For the text-containing cell, return its midpoint in [X, Y] coordinate format. 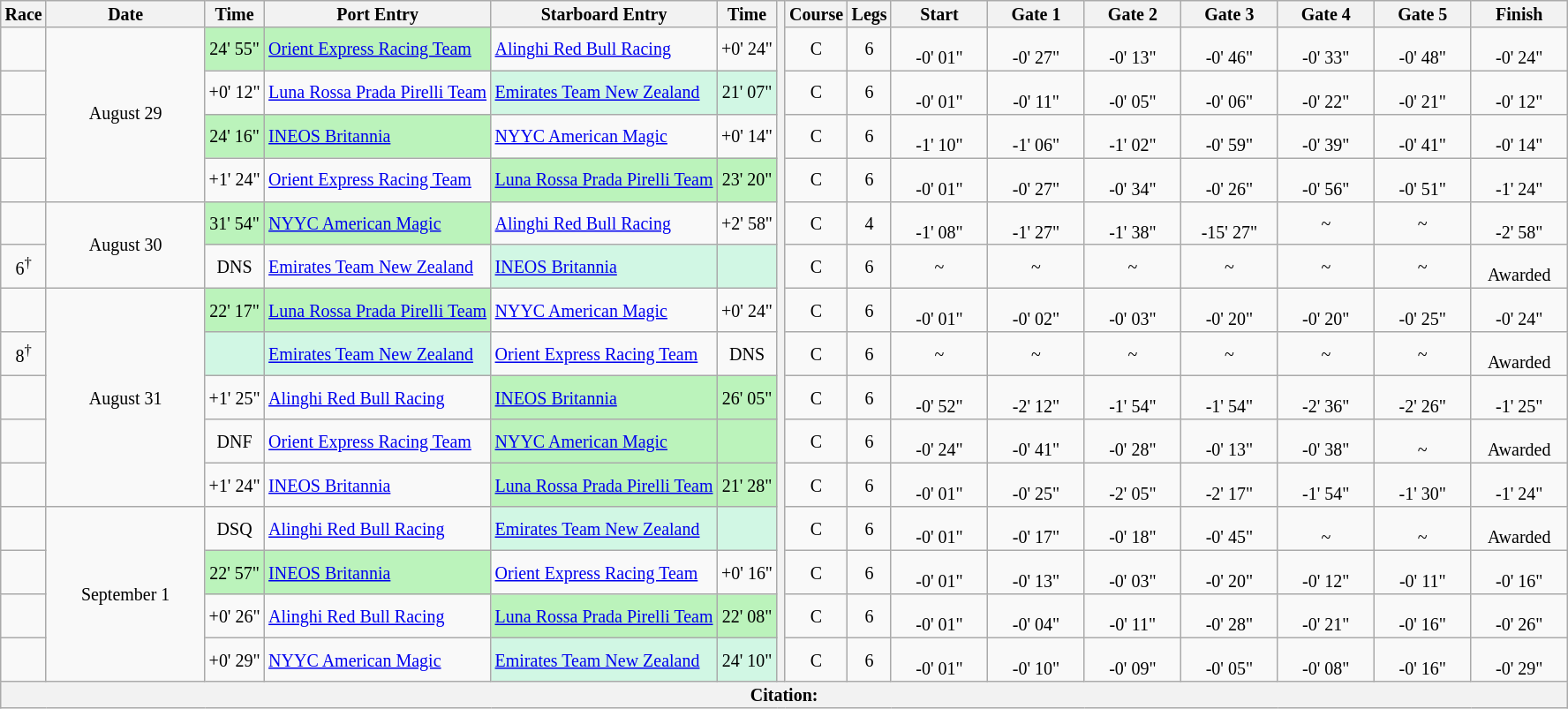
-0' 29" [1519, 660]
-0' 08" [1326, 660]
-0' 52" [939, 397]
Legs [869, 14]
-0' 46" [1229, 49]
+2' 58" [747, 223]
-2' 12" [1037, 397]
-0' 38" [1326, 441]
-2' 05" [1132, 486]
-1' 27" [1037, 223]
-0' 51" [1423, 180]
Course [816, 14]
-2' 58" [1519, 223]
-0' 48" [1423, 49]
-15' 27" [1229, 223]
-1' 30" [1423, 486]
Date [125, 14]
Gate 4 [1326, 14]
-0' 22" [1326, 92]
-0' 56" [1326, 180]
-1' 06" [1037, 136]
-0' 06" [1229, 92]
26' 05" [747, 397]
September 1 [125, 595]
31' 54" [235, 223]
DNF [235, 441]
-0' 14" [1519, 136]
August 30 [125, 245]
August 29 [125, 115]
-0' 17" [1037, 530]
Starboard Entry [604, 14]
-2' 17" [1229, 486]
-0' 45" [1229, 530]
-1' 25" [1519, 397]
-1' 38" [1132, 223]
Gate 5 [1423, 14]
-0' 59" [1229, 136]
6† [24, 267]
DSQ [235, 530]
+0' 16" [747, 572]
24' 10" [747, 660]
Gate 3 [1229, 14]
-0' 09" [1132, 660]
23' 20" [747, 180]
+1' 25" [235, 397]
24' 16" [235, 136]
+0' 29" [235, 660]
-0' 10" [1037, 660]
August 31 [125, 397]
24' 55" [235, 49]
+0' 26" [235, 616]
8† [24, 355]
Gate 1 [1037, 14]
-1' 10" [939, 136]
-0' 02" [1037, 311]
Citation: [784, 694]
-0' 39" [1326, 136]
Finish [1519, 14]
-0' 34" [1132, 180]
22' 08" [747, 616]
-0' 33" [1326, 49]
-0' 18" [1132, 530]
22' 57" [235, 572]
-1' 02" [1132, 136]
-2' 36" [1326, 397]
21' 07" [747, 92]
+0' 14" [747, 136]
-0' 04" [1037, 616]
Gate 2 [1132, 14]
-1' 08" [939, 223]
4 [869, 223]
21' 28" [747, 486]
Race [24, 14]
Start [939, 14]
Port Entry [377, 14]
-2' 26" [1423, 397]
22' 17" [235, 311]
+0' 12" [235, 92]
